Return the [x, y] coordinate for the center point of the cell that contains the specified text.  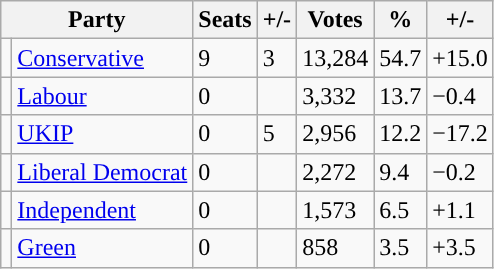
+15.0 [460, 58]
6.5 [400, 210]
3,332 [336, 96]
Seats [225, 20]
+3.5 [460, 248]
54.7 [400, 58]
Party [97, 20]
Conservative [102, 58]
858 [336, 248]
1,573 [336, 210]
9.4 [400, 172]
−0.4 [460, 96]
3.5 [400, 248]
−17.2 [460, 134]
Independent [102, 210]
Labour [102, 96]
2,272 [336, 172]
12.2 [400, 134]
2,956 [336, 134]
Liberal Democrat [102, 172]
5 [276, 134]
% [400, 20]
3 [276, 58]
9 [225, 58]
13,284 [336, 58]
13.7 [400, 96]
−0.2 [460, 172]
UKIP [102, 134]
Green [102, 248]
+1.1 [460, 210]
Votes [336, 20]
